Find where the given text appears and provide that cell's center as [x, y] coordinate. 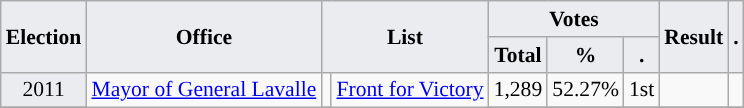
1,289 [518, 90]
% [586, 55]
Result [694, 36]
Front for Victory [410, 90]
52.27% [586, 90]
Office [204, 36]
1st [642, 90]
2011 [44, 90]
List [404, 36]
Total [518, 55]
Election [44, 36]
Mayor of General Lavalle [204, 90]
Votes [574, 19]
